For the text-containing cell, return its midpoint in [x, y] coordinate format. 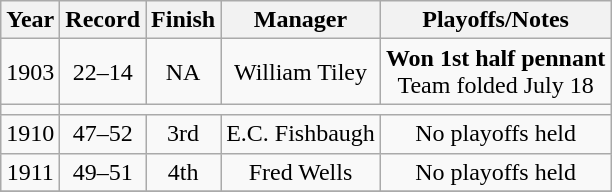
William Tiley [301, 72]
Won 1st half pennantTeam folded July 18 [495, 72]
3rd [184, 134]
Year [30, 20]
1911 [30, 172]
NA [184, 72]
47–52 [103, 134]
Finish [184, 20]
Fred Wells [301, 172]
E.C. Fishbaugh [301, 134]
1903 [30, 72]
49–51 [103, 172]
Manager [301, 20]
Record [103, 20]
4th [184, 172]
1910 [30, 134]
Playoffs/Notes [495, 20]
22–14 [103, 72]
